Scan for the cell matching the given text and deliver its (x, y) coordinate at center. 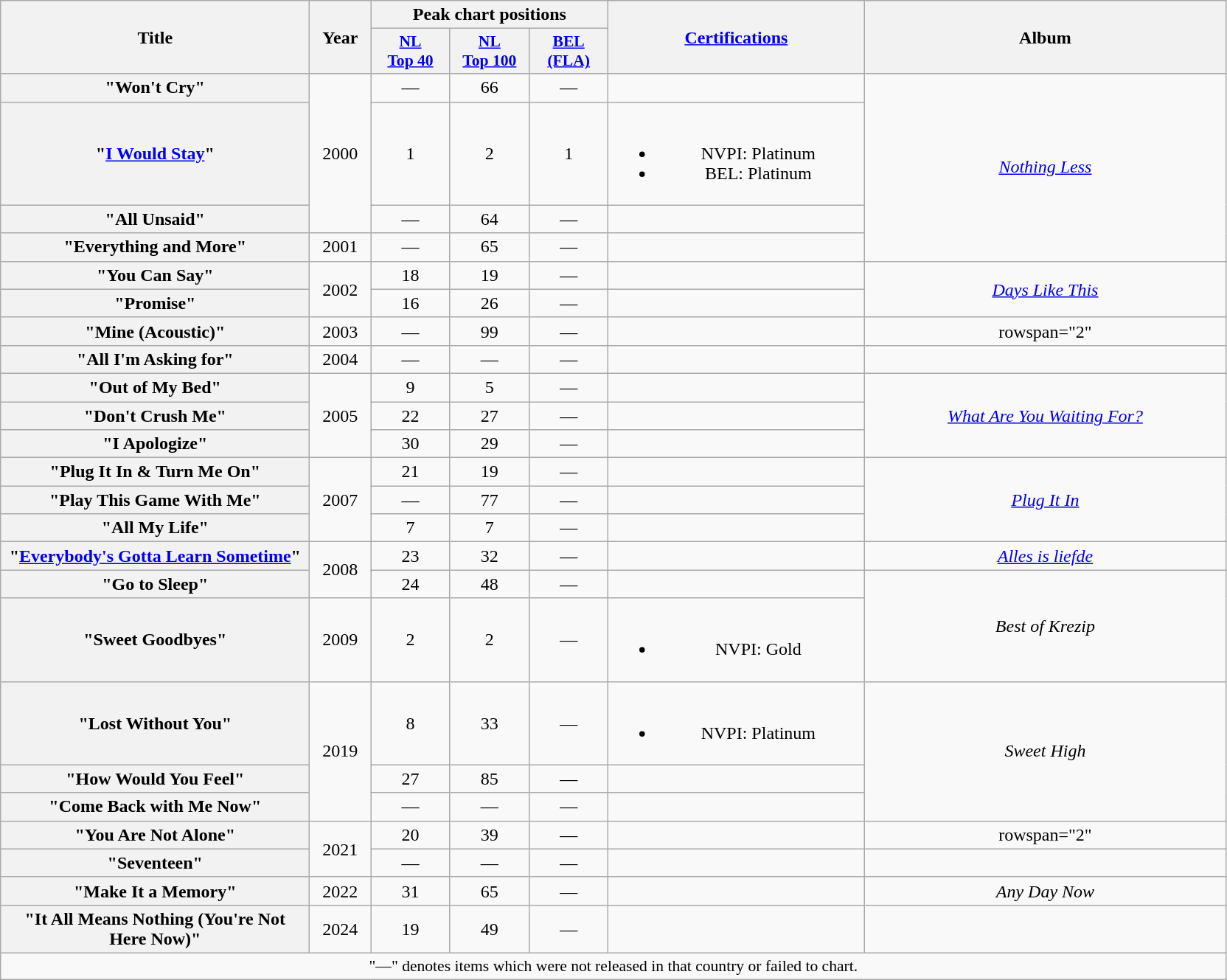
8 (410, 723)
85 (490, 779)
"Everything and More" (155, 247)
"Seventeen" (155, 863)
26 (490, 303)
2004 (341, 359)
18 (410, 275)
2022 (341, 891)
"—" denotes items which were not released in that country or failed to chart. (613, 966)
49 (490, 929)
64 (490, 219)
NLTop 100 (490, 52)
What Are You Waiting For? (1046, 415)
"I Would Stay" (155, 153)
9 (410, 387)
66 (490, 88)
BEL(FLA) (569, 52)
24 (410, 584)
"It All Means Nothing (You're Not Here Now)" (155, 929)
23 (410, 556)
2019 (341, 751)
"Won't Cry" (155, 88)
"All I'm Asking for" (155, 359)
"Come Back with Me Now" (155, 807)
Sweet High (1046, 751)
NVPI: Gold (736, 640)
2005 (341, 415)
2024 (341, 929)
"Go to Sleep" (155, 584)
"You Can Say" (155, 275)
2007 (341, 500)
Any Day Now (1046, 891)
Album (1046, 37)
Days Like This (1046, 289)
99 (490, 331)
2009 (341, 640)
30 (410, 444)
21 (410, 472)
20 (410, 835)
2008 (341, 570)
2000 (341, 153)
"Plug It In & Turn Me On" (155, 472)
"Promise" (155, 303)
"Play This Game With Me" (155, 500)
"Everybody's Gotta Learn Sometime" (155, 556)
2002 (341, 289)
2021 (341, 849)
Peak chart positions (490, 15)
22 (410, 415)
Plug It In (1046, 500)
2003 (341, 331)
32 (490, 556)
39 (490, 835)
NVPI: PlatinumBEL: Platinum (736, 153)
"You Are Not Alone" (155, 835)
2001 (341, 247)
Alles is liefde (1046, 556)
Title (155, 37)
"All My Life" (155, 528)
31 (410, 891)
"Out of My Bed" (155, 387)
"How Would You Feel" (155, 779)
Certifications (736, 37)
Best of Krezip (1046, 625)
Year (341, 37)
NLTop 40 (410, 52)
48 (490, 584)
"I Apologize" (155, 444)
"Lost Without You" (155, 723)
5 (490, 387)
33 (490, 723)
"Don't Crush Me" (155, 415)
"Sweet Goodbyes" (155, 640)
"Make It a Memory" (155, 891)
16 (410, 303)
Nothing Less (1046, 167)
NVPI: Platinum (736, 723)
77 (490, 500)
"Mine (Acoustic)" (155, 331)
"All Unsaid" (155, 219)
29 (490, 444)
